Find where the given text appears and provide that cell's center as (X, Y) coordinate. 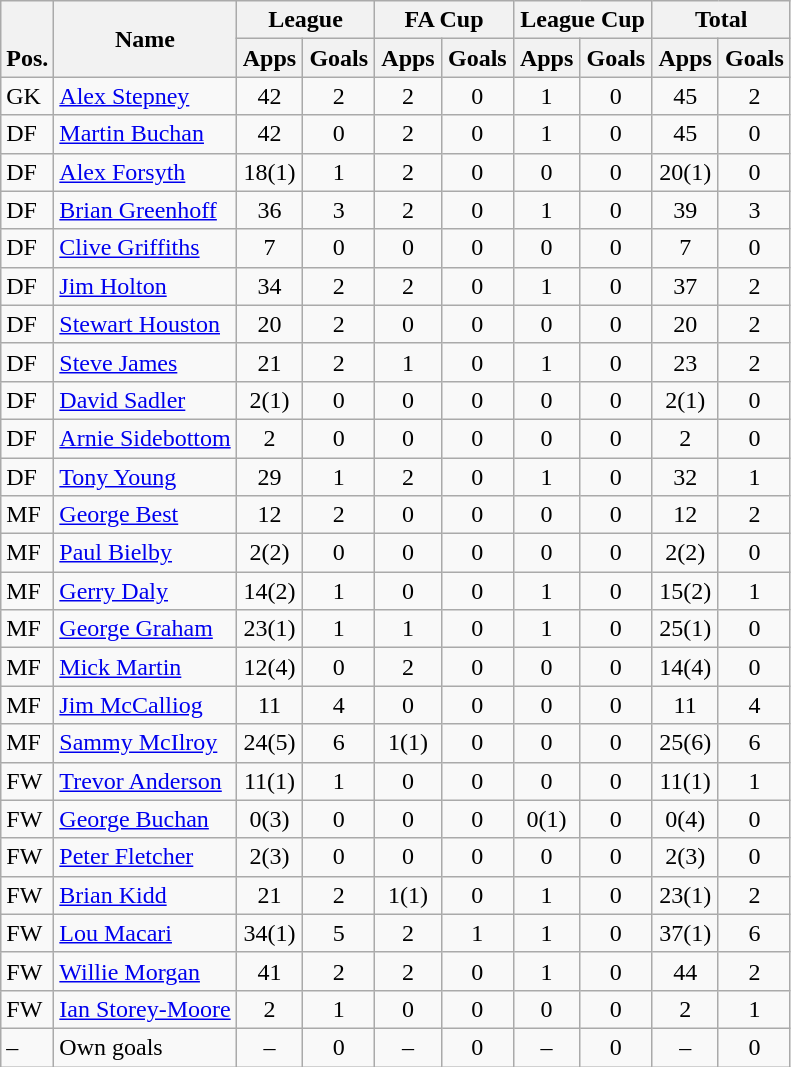
David Sadler (145, 400)
GK (28, 96)
Trevor Anderson (145, 781)
32 (686, 477)
25(1) (686, 629)
Steve James (145, 362)
20(1) (686, 172)
Sammy McIlroy (145, 743)
Jim Holton (145, 286)
George Best (145, 515)
24(5) (270, 743)
18(1) (270, 172)
Clive Griffiths (145, 248)
Name (145, 39)
39 (686, 210)
44 (686, 971)
League (306, 20)
Pos. (28, 39)
0(3) (270, 819)
Willie Morgan (145, 971)
37 (686, 286)
Total (722, 20)
Brian Greenhoff (145, 210)
14(2) (270, 591)
Tony Young (145, 477)
George Graham (145, 629)
25(6) (686, 743)
15(2) (686, 591)
37(1) (686, 933)
FA Cup (444, 20)
23 (686, 362)
Paul Bielby (145, 553)
Own goals (145, 1047)
Martin Buchan (145, 134)
0(4) (686, 819)
41 (270, 971)
5 (339, 933)
Arnie Sidebottom (145, 438)
League Cup (582, 20)
36 (270, 210)
Mick Martin (145, 667)
0(1) (546, 819)
34 (270, 286)
Stewart Houston (145, 324)
34(1) (270, 933)
Ian Storey-Moore (145, 1009)
14(4) (686, 667)
Jim McCalliog (145, 705)
29 (270, 477)
Brian Kidd (145, 895)
Alex Stepney (145, 96)
Alex Forsyth (145, 172)
George Buchan (145, 819)
Gerry Daly (145, 591)
12(4) (270, 667)
Peter Fletcher (145, 857)
Lou Macari (145, 933)
